Determine the (X, Y) coordinate at the center of the cell enclosing the given text.  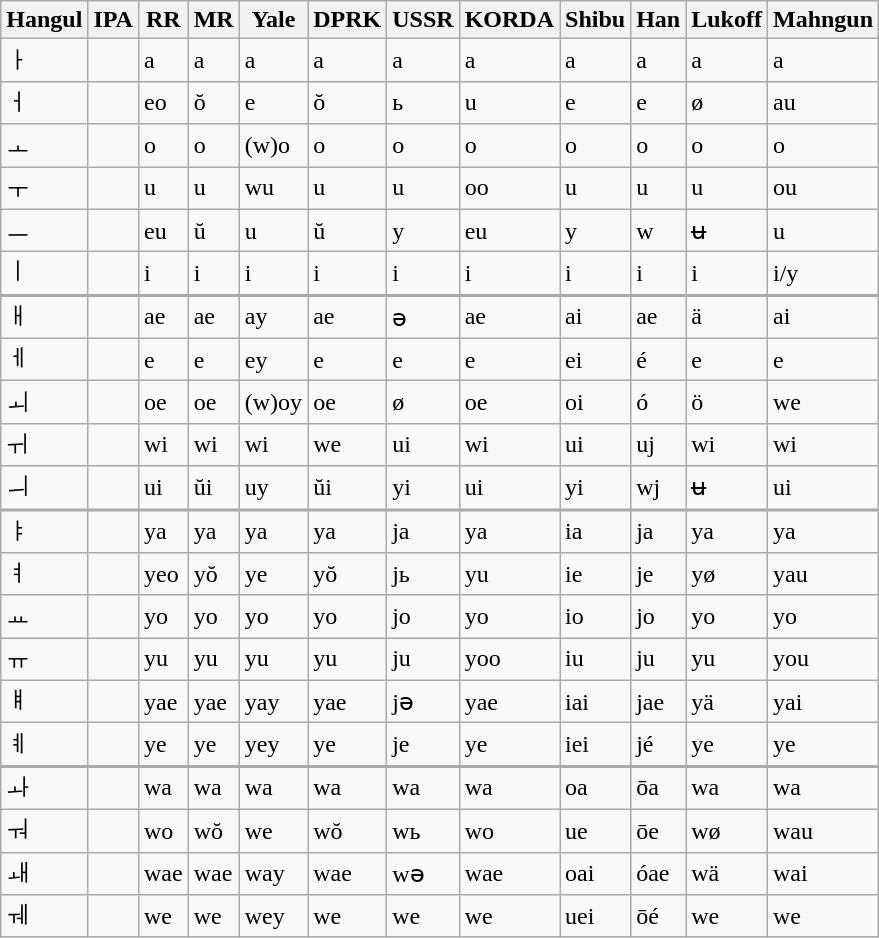
Mahngun (822, 20)
Shibu (596, 20)
MR (214, 20)
yay (273, 702)
au (822, 102)
ㅝ (44, 830)
yai (822, 702)
ㅕ (44, 574)
iu (596, 660)
ㅑ (44, 530)
yey (273, 744)
yoo (509, 660)
ㅛ (44, 616)
ㅞ (44, 916)
RR (163, 20)
jь (423, 574)
Lukoff (727, 20)
you (822, 660)
wä (727, 874)
ㅖ (44, 744)
ie (596, 574)
wə (423, 874)
way (273, 874)
óae (658, 874)
ou (822, 188)
wь (423, 830)
uei (596, 916)
ь (423, 102)
KORDA (509, 20)
yä (727, 702)
wai (822, 874)
wø (727, 830)
ㅙ (44, 874)
jə (423, 702)
ey (273, 360)
oi (596, 402)
ㅣ (44, 274)
wey (273, 916)
Hangul (44, 20)
ōa (658, 788)
ㅒ (44, 702)
i/y (822, 274)
ó (658, 402)
IPA (114, 20)
é (658, 360)
oa (596, 788)
yeo (163, 574)
ue (596, 830)
ay (273, 316)
ㅏ (44, 60)
yau (822, 574)
Yale (273, 20)
USSR (423, 20)
io (596, 616)
(w)o (273, 146)
uj (658, 444)
oo (509, 188)
jae (658, 702)
DPRK (348, 20)
iai (596, 702)
Han (658, 20)
oai (596, 874)
ㅡ (44, 230)
ä (727, 316)
ㅜ (44, 188)
iei (596, 744)
wj (658, 488)
w (658, 230)
yø (727, 574)
ㅓ (44, 102)
ōe (658, 830)
wu (273, 188)
jé (658, 744)
ö (727, 402)
ㅠ (44, 660)
uy (273, 488)
ə (423, 316)
ㅔ (44, 360)
ia (596, 530)
eo (163, 102)
ㅘ (44, 788)
ōé (658, 916)
wau (822, 830)
ㅐ (44, 316)
ㅗ (44, 146)
ㅢ (44, 488)
ㅟ (44, 444)
ㅚ (44, 402)
(w)oy (273, 402)
ei (596, 360)
